Determine the (x, y) coordinate at the center of the cell enclosing the given text.  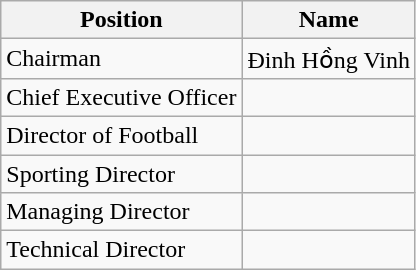
Name (329, 20)
Director of Football (122, 135)
Chief Executive Officer (122, 97)
Chairman (122, 59)
Đinh Hồng Vinh (329, 59)
Sporting Director (122, 173)
Technical Director (122, 250)
Position (122, 20)
Managing Director (122, 212)
